Determine the (x, y) coordinate at the center of the cell enclosing the given text.  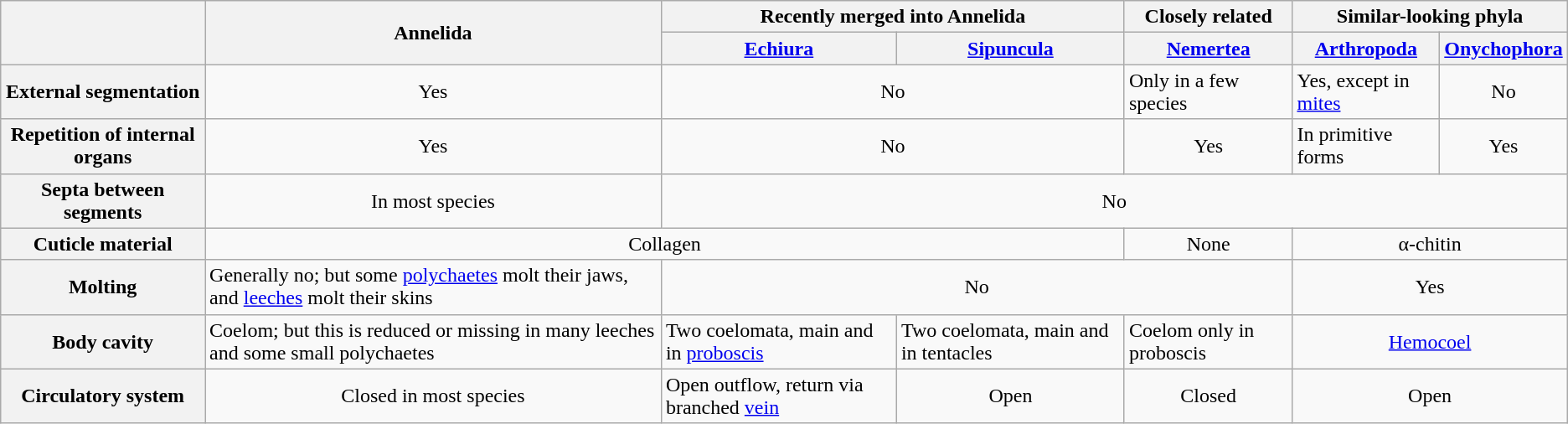
α-chitin (1430, 244)
Arthropoda (1366, 49)
Body cavity (103, 342)
Closely related (1208, 17)
Closed in most species (434, 396)
In primitive forms (1366, 146)
Coelom only in proboscis (1208, 342)
Repetition of internal organs (103, 146)
Molting (103, 287)
External segmentation (103, 92)
Open outflow, return via branched vein (779, 396)
Similar-looking phyla (1430, 17)
Sipuncula (1010, 49)
Septa between segments (103, 201)
Two coelomata, main and in proboscis (779, 342)
Closed (1208, 396)
Nemertea (1208, 49)
Yes, except in mites (1366, 92)
Circulatory system (103, 396)
Only in a few species (1208, 92)
Recently merged into Annelida (893, 17)
Cuticle material (103, 244)
Collagen (665, 244)
None (1208, 244)
Onychophora (1504, 49)
In most species (434, 201)
Hemocoel (1430, 342)
Coelom; but this is reduced or missing in many leeches and some small polychaetes (434, 342)
Echiura (779, 49)
Generally no; but some polychaetes molt their jaws, and leeches molt their skins (434, 287)
Two coelomata, main and in tentacles (1010, 342)
Annelida (434, 33)
